Return the (X, Y) coordinate for the center point of the cell that contains the specified text.  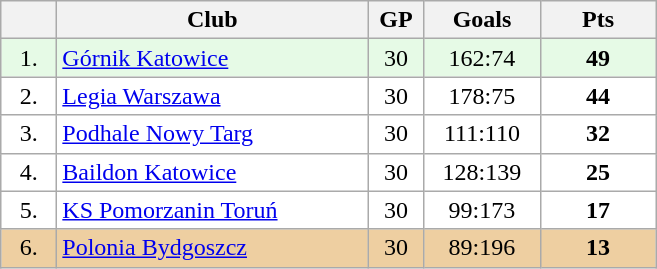
111:110 (482, 134)
Club (212, 20)
Goals (482, 20)
Polonia Bydgoszcz (212, 248)
3. (29, 134)
5. (29, 210)
Podhale Nowy Targ (212, 134)
89:196 (482, 248)
25 (598, 172)
Pts (598, 20)
6. (29, 248)
Górnik Katowice (212, 58)
Baildon Katowice (212, 172)
32 (598, 134)
162:74 (482, 58)
Legia Warszawa (212, 96)
44 (598, 96)
1. (29, 58)
4. (29, 172)
13 (598, 248)
99:173 (482, 210)
128:139 (482, 172)
49 (598, 58)
KS Pomorzanin Toruń (212, 210)
178:75 (482, 96)
17 (598, 210)
GP (396, 20)
2. (29, 96)
